Extract the [X, Y] coordinate from the center of the cell holding the provided text.  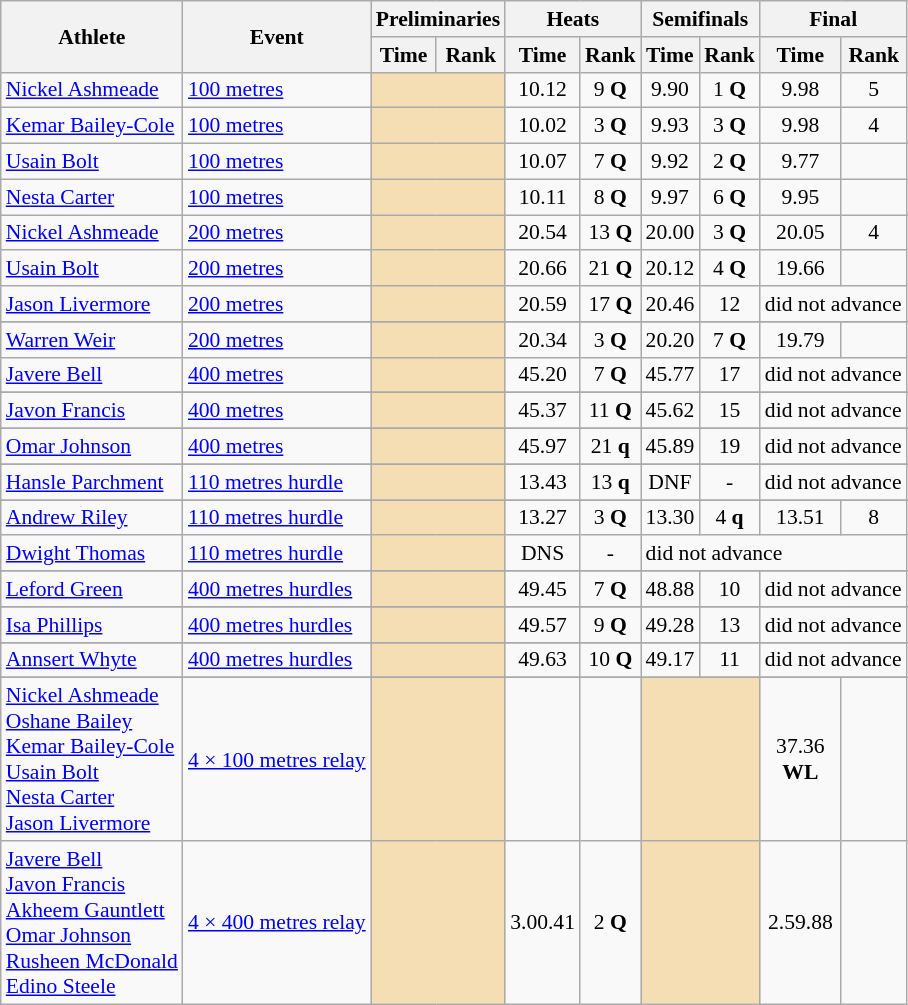
13.43 [542, 482]
20.20 [670, 340]
21 Q [610, 269]
49.57 [542, 625]
3.00.41 [542, 922]
10 Q [610, 660]
Javere Bell [92, 375]
45.77 [670, 375]
9.92 [670, 162]
20.05 [800, 233]
2.59.88 [800, 922]
Nickel AshmeadeOshane BaileyKemar Bailey-ColeUsain BoltNesta CarterJason Livermore [92, 760]
9.90 [670, 90]
Nesta Carter [92, 197]
11 Q [610, 411]
49.28 [670, 625]
49.45 [542, 589]
4 × 400 metres relay [277, 922]
6 Q [730, 197]
Preliminaries [438, 19]
1 Q [730, 90]
10.02 [542, 126]
Athlete [92, 36]
15 [730, 411]
20.54 [542, 233]
Annsert Whyte [92, 660]
9.93 [670, 126]
12 [730, 304]
Andrew Riley [92, 518]
Isa Phillips [92, 625]
19.66 [800, 269]
13 q [610, 482]
20.66 [542, 269]
Event [277, 36]
45.37 [542, 411]
10 [730, 589]
21 q [610, 447]
Warren Weir [92, 340]
5 [874, 90]
20.34 [542, 340]
11 [730, 660]
Leford Green [92, 589]
48.88 [670, 589]
20.00 [670, 233]
9.97 [670, 197]
Heats [572, 19]
17 [730, 375]
Javere BellJavon FrancisAkheem GauntlettOmar JohnsonRusheen McDonaldEdino Steele [92, 922]
4 × 100 metres relay [277, 760]
8 [874, 518]
13 Q [610, 233]
45.89 [670, 447]
9.95 [800, 197]
Jason Livermore [92, 304]
10.07 [542, 162]
13.30 [670, 518]
Omar Johnson [92, 447]
DNF [670, 482]
37.36WL [800, 760]
20.59 [542, 304]
19.79 [800, 340]
Final [834, 19]
13.27 [542, 518]
49.17 [670, 660]
Javon Francis [92, 411]
10.11 [542, 197]
13.51 [800, 518]
DNS [542, 554]
10.12 [542, 90]
9.77 [800, 162]
17 Q [610, 304]
Semifinals [700, 19]
45.62 [670, 411]
Hansle Parchment [92, 482]
20.12 [670, 269]
20.46 [670, 304]
4 Q [730, 269]
45.20 [542, 375]
Dwight Thomas [92, 554]
49.63 [542, 660]
13 [730, 625]
4 q [730, 518]
19 [730, 447]
Kemar Bailey-Cole [92, 126]
45.97 [542, 447]
8 Q [610, 197]
